Detect which cell encompasses the target text, then output its [x, y] center coordinate. 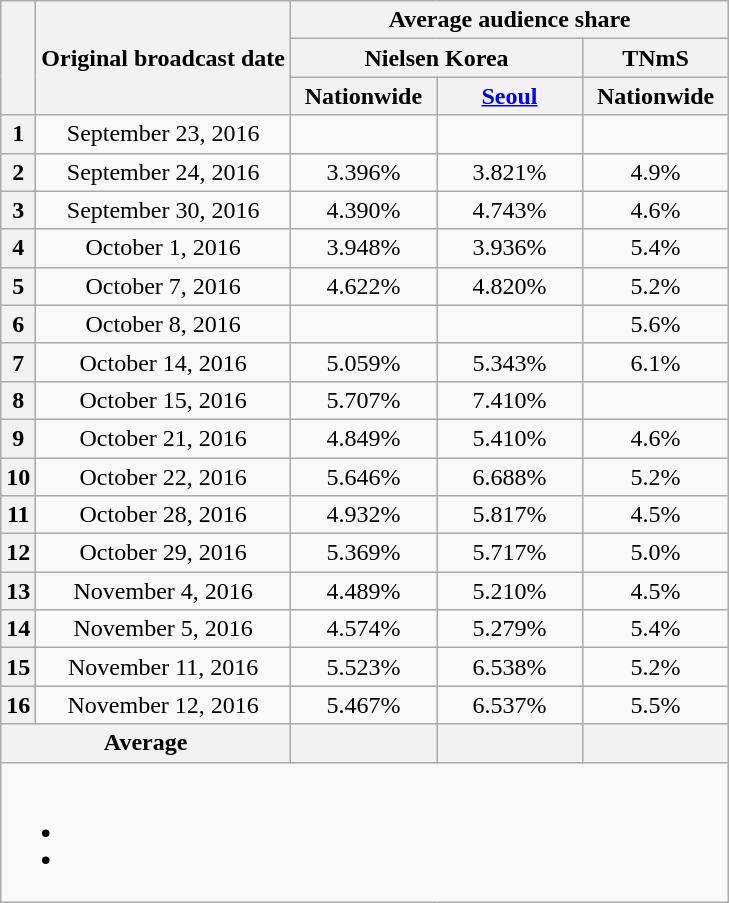
5.707% [363, 400]
September 30, 2016 [164, 210]
November 11, 2016 [164, 667]
3.936% [509, 248]
12 [18, 553]
5.369% [363, 553]
6.1% [656, 362]
15 [18, 667]
6.538% [509, 667]
November 5, 2016 [164, 629]
October 8, 2016 [164, 324]
October 21, 2016 [164, 438]
6.537% [509, 705]
14 [18, 629]
6.688% [509, 477]
Nielsen Korea [436, 58]
September 23, 2016 [164, 134]
4.489% [363, 591]
October 1, 2016 [164, 248]
3 [18, 210]
October 28, 2016 [164, 515]
13 [18, 591]
5.210% [509, 591]
November 12, 2016 [164, 705]
7.410% [509, 400]
October 14, 2016 [164, 362]
10 [18, 477]
5 [18, 286]
3.948% [363, 248]
October 29, 2016 [164, 553]
5.5% [656, 705]
5.410% [509, 438]
September 24, 2016 [164, 172]
October 7, 2016 [164, 286]
5.059% [363, 362]
5.817% [509, 515]
Seoul [509, 96]
November 4, 2016 [164, 591]
3.821% [509, 172]
4.622% [363, 286]
9 [18, 438]
7 [18, 362]
5.717% [509, 553]
TNmS [656, 58]
5.343% [509, 362]
1 [18, 134]
4.820% [509, 286]
October 15, 2016 [164, 400]
5.279% [509, 629]
4.849% [363, 438]
6 [18, 324]
October 22, 2016 [164, 477]
11 [18, 515]
4.574% [363, 629]
2 [18, 172]
Average audience share [509, 20]
4 [18, 248]
4.390% [363, 210]
8 [18, 400]
4.743% [509, 210]
5.467% [363, 705]
4.932% [363, 515]
Original broadcast date [164, 58]
5.6% [656, 324]
5.646% [363, 477]
16 [18, 705]
Average [146, 743]
5.0% [656, 553]
4.9% [656, 172]
3.396% [363, 172]
5.523% [363, 667]
